Search for the cell housing the specified text and yield its [X, Y] center coordinate. 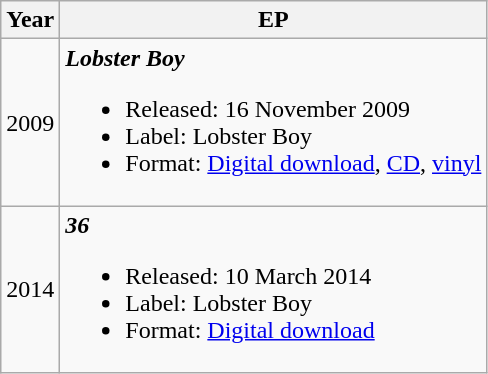
Year [30, 20]
Lobster BoyReleased: 16 November 2009Label: Lobster BoyFormat: Digital download, CD, vinyl [274, 122]
36Released: 10 March 2014Label: Lobster BoyFormat: Digital download [274, 290]
EP [274, 20]
2014 [30, 290]
2009 [30, 122]
